Output the [X, Y] coordinate of the center of the cell containing the given text.  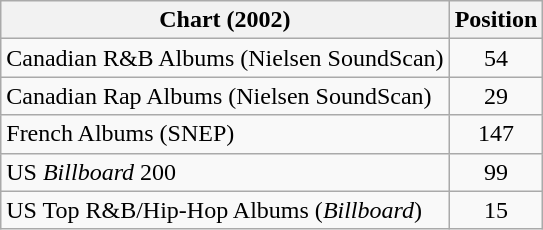
15 [496, 210]
54 [496, 58]
29 [496, 96]
French Albums (SNEP) [225, 134]
US Top R&B/Hip-Hop Albums (Billboard) [225, 210]
Chart (2002) [225, 20]
99 [496, 172]
Position [496, 20]
US Billboard 200 [225, 172]
Canadian Rap Albums (Nielsen SoundScan) [225, 96]
Canadian R&B Albums (Nielsen SoundScan) [225, 58]
147 [496, 134]
